Return the [X, Y] coordinate for the center point of the cell that contains the specified text.  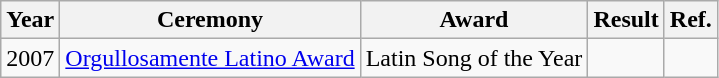
Ceremony [210, 20]
Orgullosamente Latino Award [210, 58]
2007 [30, 58]
Year [30, 20]
Latin Song of the Year [474, 58]
Result [626, 20]
Ref. [690, 20]
Award [474, 20]
